Determine the (X, Y) coordinate at the center of the cell enclosing the given text.  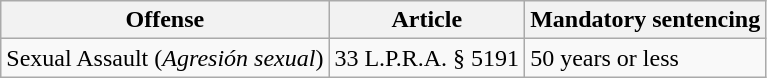
Sexual Assault (Agresión sexual) (165, 58)
Mandatory sentencing (646, 20)
33 L.P.R.A. § 5191 (427, 58)
Article (427, 20)
Offense (165, 20)
50 years or less (646, 58)
